Find where the given text appears and provide that cell's center as (X, Y) coordinate. 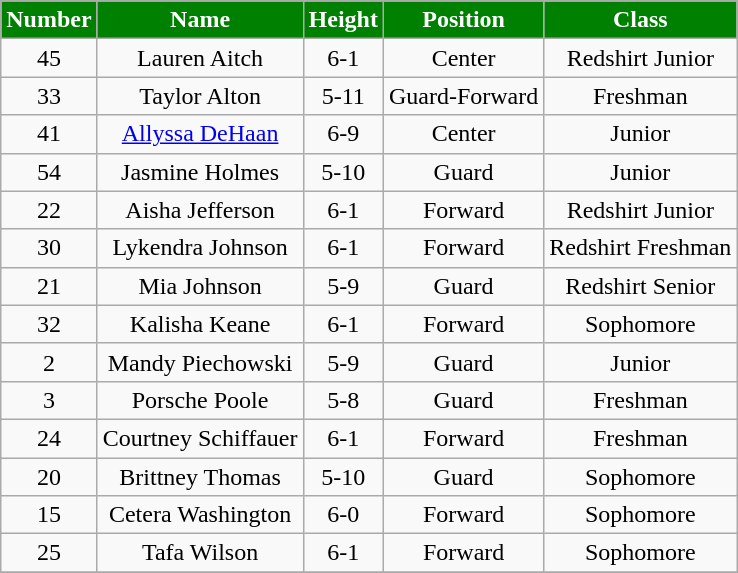
Jasmine Holmes (200, 172)
Lauren Aitch (200, 58)
Allyssa DeHaan (200, 134)
Cetera Washington (200, 515)
Aisha Jefferson (200, 210)
32 (49, 324)
21 (49, 286)
22 (49, 210)
Brittney Thomas (200, 477)
Class (640, 20)
54 (49, 172)
2 (49, 362)
Lykendra Johnson (200, 248)
5-8 (343, 400)
6-0 (343, 515)
Mandy Piechowski (200, 362)
Redshirt Freshman (640, 248)
Name (200, 20)
15 (49, 515)
24 (49, 438)
6-9 (343, 134)
5-11 (343, 96)
Tafa Wilson (200, 553)
Porsche Poole (200, 400)
Taylor Alton (200, 96)
Mia Johnson (200, 286)
Height (343, 20)
Position (463, 20)
25 (49, 553)
41 (49, 134)
30 (49, 248)
Guard-Forward (463, 96)
20 (49, 477)
45 (49, 58)
Number (49, 20)
33 (49, 96)
Kalisha Keane (200, 324)
Redshirt Senior (640, 286)
3 (49, 400)
Courtney Schiffauer (200, 438)
